For the text-containing cell, return its midpoint in (x, y) coordinate format. 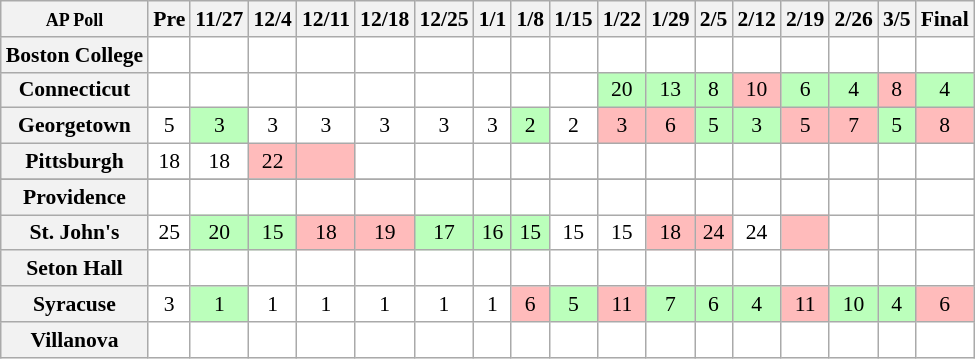
1/1 (493, 19)
25 (169, 233)
Pittsburgh (74, 162)
St. John's (74, 233)
1/8 (530, 19)
Final (945, 19)
Connecticut (74, 90)
12/25 (444, 19)
22 (272, 162)
Seton Hall (74, 269)
2/26 (854, 19)
Providence (74, 197)
Boston College (74, 55)
2/19 (806, 19)
16 (493, 233)
Georgetown (74, 126)
12/11 (326, 19)
1/15 (574, 19)
12/18 (384, 19)
3/5 (897, 19)
17 (444, 233)
13 (670, 90)
19 (384, 233)
1/22 (622, 19)
Pre (169, 19)
1/29 (670, 19)
2/12 (756, 19)
2/5 (714, 19)
11/27 (219, 19)
Villanova (74, 340)
AP Poll (74, 19)
12/4 (272, 19)
Syracuse (74, 304)
